From the cell containing the given text, extract its center point as (X, Y) coordinate. 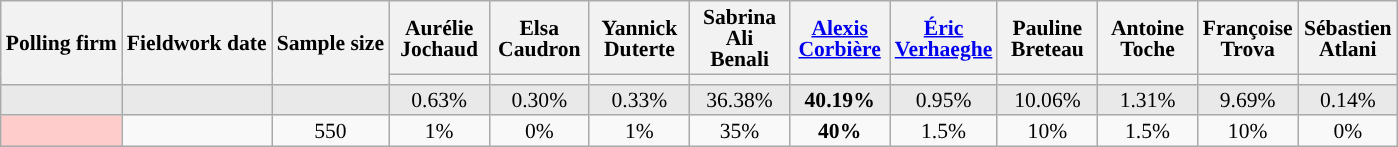
10.06% (1047, 100)
40.19% (840, 100)
Antoine Toche (1147, 38)
0.63% (439, 100)
40% (840, 132)
0.33% (639, 100)
Françoise Trova (1248, 38)
Pauline Breteau (1047, 38)
35% (739, 132)
0.14% (1348, 100)
Polling firm (62, 42)
0.95% (944, 100)
9.69% (1248, 100)
Yannick Duterte (639, 38)
36.38% (739, 100)
0.30% (539, 100)
1.31% (1147, 100)
Sabrina Ali Benali (739, 38)
Alexis Corbière (840, 38)
Sample size (330, 42)
Éric Verhaeghe (944, 38)
Sébastien Atlani (1348, 38)
550 (330, 132)
Elsa Caudron (539, 38)
Aurélie Jochaud (439, 38)
Fieldwork date (197, 42)
